Search for the cell housing the specified text and yield its (X, Y) center coordinate. 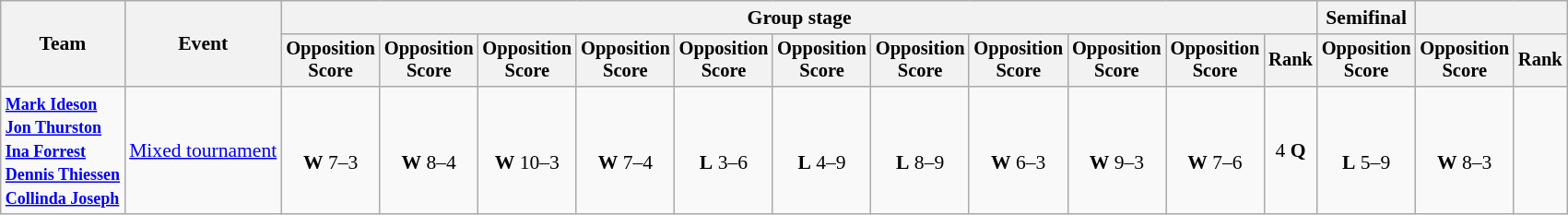
L 4–9 (822, 150)
Semifinal (1366, 18)
Group stage (799, 18)
W 9–3 (1117, 150)
W 8–4 (430, 150)
Team (63, 44)
Event (203, 44)
Mark IdesonJon ThurstonIna ForrestDennis ThiessenCollinda Joseph (63, 150)
4 Q (1291, 150)
W 10–3 (527, 150)
W 8–3 (1464, 150)
L 5–9 (1366, 150)
L 8–9 (920, 150)
L 3–6 (725, 150)
W 7–6 (1215, 150)
W 7–4 (625, 150)
Mixed tournament (203, 150)
W 7–3 (330, 150)
W 6–3 (1018, 150)
